Identify which cell holds the provided text, then report its (X, Y) central coordinate. 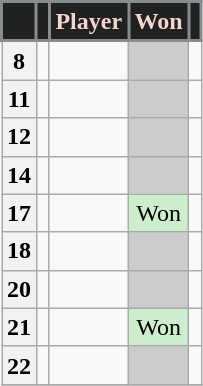
21 (20, 327)
14 (20, 175)
11 (20, 99)
12 (20, 137)
20 (20, 289)
22 (20, 365)
17 (20, 213)
Player (88, 22)
18 (20, 251)
8 (20, 60)
